Return (X, Y) of the center of cell containing provided text 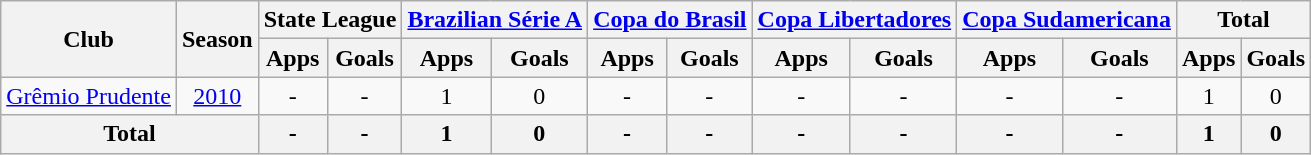
Grêmio Prudente (89, 96)
Season (217, 39)
State League (330, 20)
Copa Libertadores (854, 20)
Club (89, 39)
Copa do Brasil (670, 20)
Brazilian Série A (495, 20)
Copa Sudamericana (1067, 20)
2010 (217, 96)
